Capture the cell that displays the provided text and extract its (x, y) central coordinate. 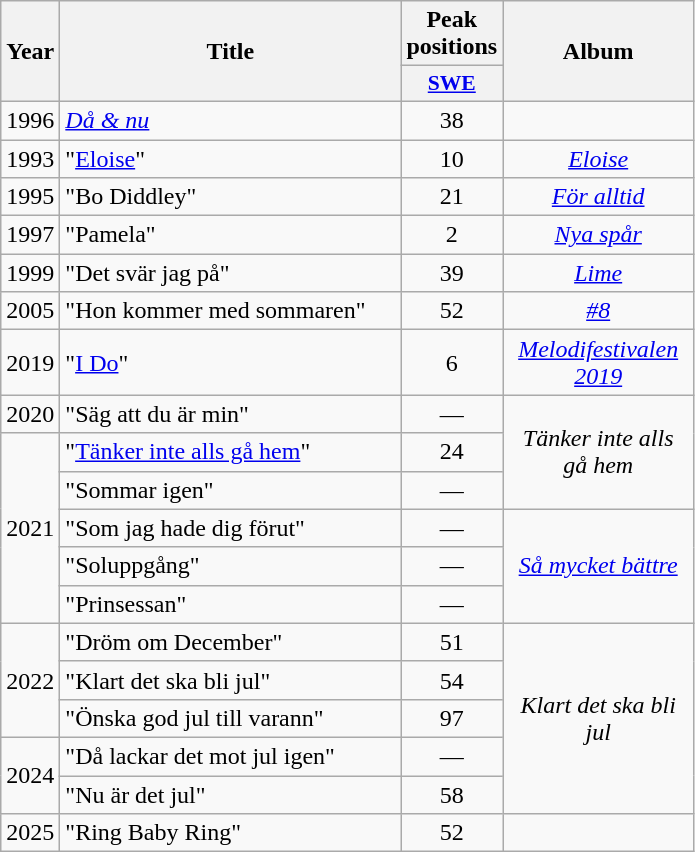
"Pamela" (230, 235)
1999 (30, 273)
2022 (30, 680)
10 (452, 159)
Melodifestivalen 2019 (598, 362)
1997 (30, 235)
2020 (30, 414)
2 (452, 235)
1996 (30, 120)
38 (452, 120)
54 (452, 680)
51 (452, 642)
97 (452, 718)
39 (452, 273)
1995 (30, 197)
"Soluppgång" (230, 566)
6 (452, 362)
2005 (30, 311)
"Det svär jag på" (230, 273)
Title (230, 52)
"Eloise" (230, 159)
"Sommar igen" (230, 490)
#8 (598, 311)
"Bo Diddley" (230, 197)
"Säg att du är min" (230, 414)
"Tänker inte alls gå hem" (230, 452)
1993 (30, 159)
"Önska god jul till varann" (230, 718)
24 (452, 452)
"Ring Baby Ring" (230, 833)
58 (452, 795)
2021 (30, 528)
"Hon kommer med sommaren" (230, 311)
21 (452, 197)
"Som jag hade dig förut" (230, 528)
"Nu är det jul" (230, 795)
Year (30, 52)
"Dröm om December" (230, 642)
Klart det ska bli jul (598, 718)
Eloise (598, 159)
SWE (452, 84)
För alltid (598, 197)
Album (598, 52)
Tänker inte alls gå hem (598, 452)
"Då lackar det mot jul igen" (230, 756)
2024 (30, 775)
Lime (598, 273)
2019 (30, 362)
Då & nu (230, 120)
"Klart det ska bli jul" (230, 680)
"I Do" (230, 362)
2025 (30, 833)
"Prinsessan" (230, 604)
Peak positions (452, 34)
Så mycket bättre (598, 566)
Nya spår (598, 235)
